Extract the [X, Y] coordinate from the center of the cell holding the provided text.  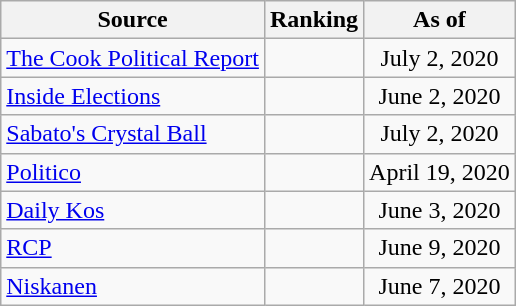
Ranking [314, 20]
Sabato's Crystal Ball [133, 134]
June 2, 2020 [440, 96]
Daily Kos [133, 210]
April 19, 2020 [440, 172]
Source [133, 20]
The Cook Political Report [133, 58]
Politico [133, 172]
As of [440, 20]
June 9, 2020 [440, 248]
June 7, 2020 [440, 286]
Inside Elections [133, 96]
Niskanen [133, 286]
RCP [133, 248]
June 3, 2020 [440, 210]
